Identify which cell holds the provided text, then report its [X, Y] central coordinate. 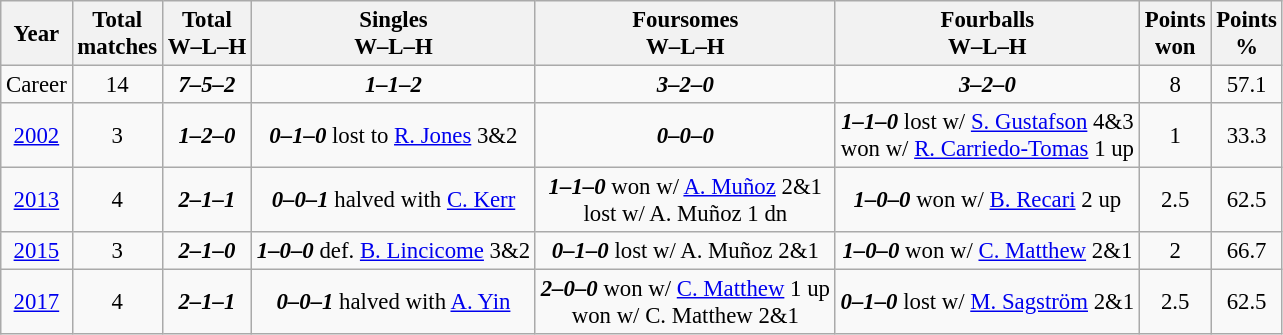
1–1–0 lost w/ S. Gustafson 4&3won w/ R. Carriedo-Tomas 1 up [987, 136]
SinglesW–L–H [393, 34]
FourballsW–L–H [987, 34]
14 [117, 85]
0–0–1 halved with C. Kerr [393, 200]
1–1–0 won w/ A. Muñoz 2&1lost w/ A. Muñoz 1 dn [685, 200]
Pointswon [1176, 34]
2002 [36, 136]
7–5–2 [206, 85]
8 [1176, 85]
1 [1176, 136]
Totalmatches [117, 34]
Career [36, 85]
0–1–0 lost w/ M. Sagström 2&1 [987, 302]
0–1–0 lost w/ A. Muñoz 2&1 [685, 251]
Year [36, 34]
2017 [36, 302]
2–0–0 won w/ C. Matthew 1 upwon w/ C. Matthew 2&1 [685, 302]
FoursomesW–L–H [685, 34]
0–0–0 [685, 136]
57.1 [1246, 85]
66.7 [1246, 251]
33.3 [1246, 136]
0–0–1 halved with A. Yin [393, 302]
1–0–0 won w/ C. Matthew 2&1 [987, 251]
1–0–0 won w/ B. Recari 2 up [987, 200]
0–1–0 lost to R. Jones 3&2 [393, 136]
2–1–0 [206, 251]
2013 [36, 200]
Points% [1246, 34]
TotalW–L–H [206, 34]
1–2–0 [206, 136]
1–0–0 def. B. Lincicome 3&2 [393, 251]
2 [1176, 251]
1–1–2 [393, 85]
2015 [36, 251]
